Capture the cell that displays the provided text and extract its [x, y] central coordinate. 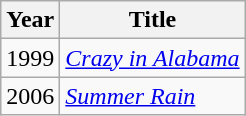
Title [152, 20]
Crazy in Alabama [152, 58]
Summer Rain [152, 96]
1999 [30, 58]
Year [30, 20]
2006 [30, 96]
